Scan for the cell matching the given text and deliver its (x, y) coordinate at center. 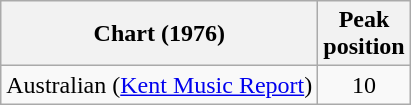
Peakposition (364, 34)
Chart (1976) (160, 34)
10 (364, 85)
Australian (Kent Music Report) (160, 85)
